Find where the given text appears and provide that cell's center as [x, y] coordinate. 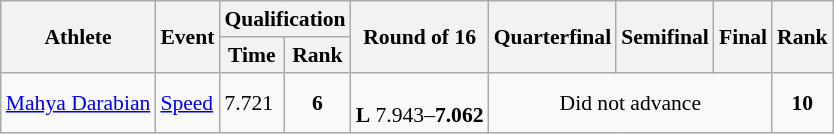
Quarterfinal [553, 36]
Time [252, 55]
Final [743, 36]
Qualification [284, 19]
10 [802, 102]
L 7.943–7.062 [420, 102]
Event [187, 36]
6 [318, 102]
Semifinal [665, 36]
7.721 [252, 102]
Round of 16 [420, 36]
Did not advance [630, 102]
Mahya Darabian [78, 102]
Athlete [78, 36]
Speed [187, 102]
